Return [X, Y] of the center of cell containing provided text 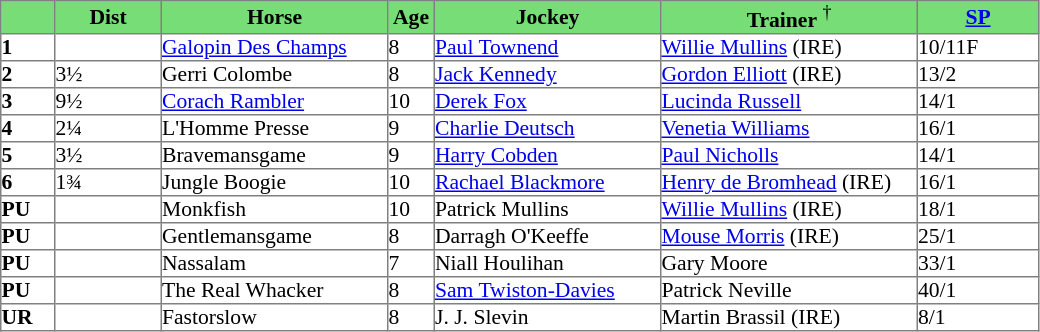
UR [28, 316]
13/2 [978, 74]
18/1 [978, 208]
Age [411, 18]
The Real Whacker [274, 290]
2¼ [108, 128]
Gentlemansgame [274, 236]
Henry de Bromhead (IRE) [789, 182]
Gary Moore [789, 262]
Trainer † [789, 18]
Mouse Morris (IRE) [789, 236]
Darragh O'Keeffe [547, 236]
1¾ [108, 182]
10/11F [978, 46]
6 [28, 182]
Sam Twiston-Davies [547, 290]
Corach Rambler [274, 100]
Jockey [547, 18]
Monkfish [274, 208]
Lucinda Russell [789, 100]
Patrick Neville [789, 290]
2 [28, 74]
Galopin Des Champs [274, 46]
25/1 [978, 236]
SP [978, 18]
9½ [108, 100]
40/1 [978, 290]
5 [28, 154]
Paul Townend [547, 46]
Rachael Blackmore [547, 182]
L'Homme Presse [274, 128]
7 [411, 262]
4 [28, 128]
Jungle Boogie [274, 182]
Jack Kennedy [547, 74]
Bravemansgame [274, 154]
33/1 [978, 262]
Niall Houlihan [547, 262]
8/1 [978, 316]
Harry Cobden [547, 154]
Venetia Williams [789, 128]
Gerri Colombe [274, 74]
J. J. Slevin [547, 316]
Horse [274, 18]
Martin Brassil (IRE) [789, 316]
Charlie Deutsch [547, 128]
Patrick Mullins [547, 208]
Paul Nicholls [789, 154]
3 [28, 100]
Gordon Elliott (IRE) [789, 74]
Dist [108, 18]
Fastorslow [274, 316]
1 [28, 46]
Nassalam [274, 262]
Derek Fox [547, 100]
